Locate the cell with the specified text and output its [x, y] center coordinate. 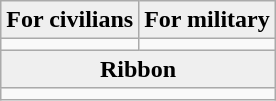
Ribbon [138, 69]
For civilians [70, 20]
For military [208, 20]
